Find where the given text appears and provide that cell's center as [x, y] coordinate. 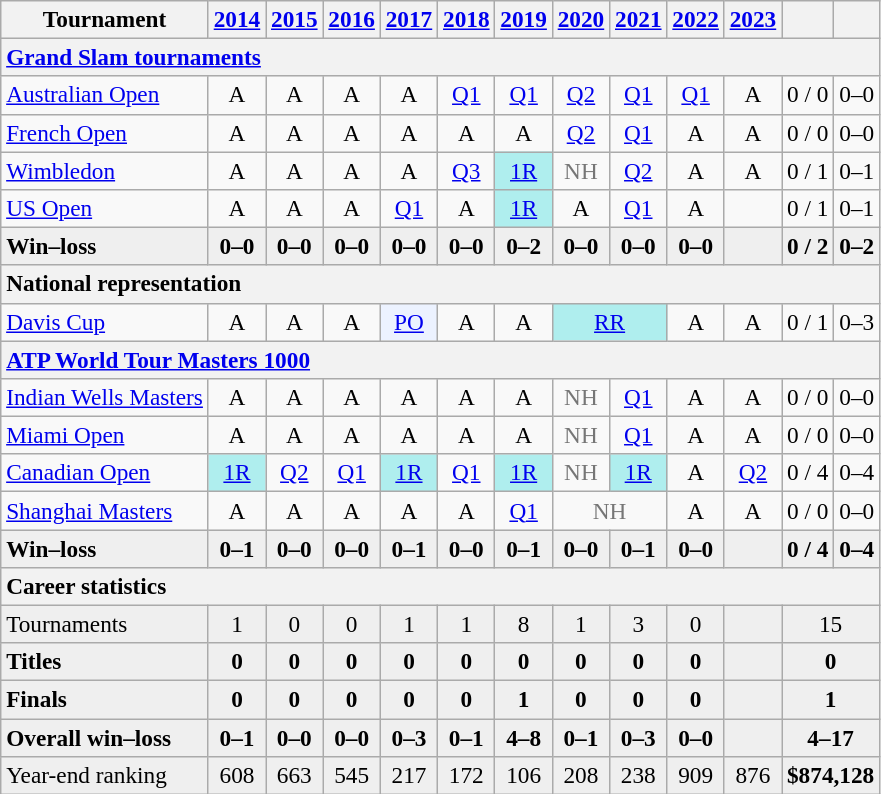
Davis Cup [105, 322]
2019 [524, 19]
National representation [440, 284]
Grand Slam tournaments [440, 57]
Career statistics [440, 586]
Finals [105, 699]
2017 [408, 19]
4–17 [831, 737]
0 / 2 [808, 246]
2022 [696, 19]
$874,128 [831, 775]
217 [408, 775]
2018 [466, 19]
208 [580, 775]
PO [408, 322]
15 [831, 624]
4–8 [524, 737]
French Open [105, 133]
Q3 [466, 170]
663 [294, 775]
Tournament [105, 19]
106 [524, 775]
Indian Wells Masters [105, 397]
2016 [352, 19]
608 [236, 775]
Shanghai Masters [105, 510]
ATP World Tour Masters 1000 [440, 359]
Miami Open [105, 435]
2014 [236, 19]
Wimbledon [105, 170]
Canadian Open [105, 473]
Australian Open [105, 95]
545 [352, 775]
Titles [105, 662]
Tournaments [105, 624]
RR [610, 322]
876 [752, 775]
172 [466, 775]
3 [638, 624]
Year-end ranking [105, 775]
8 [524, 624]
2015 [294, 19]
2023 [752, 19]
2021 [638, 19]
909 [696, 775]
238 [638, 775]
Overall win–loss [105, 737]
2020 [580, 19]
US Open [105, 208]
